For the text-containing cell, return its midpoint in (X, Y) coordinate format. 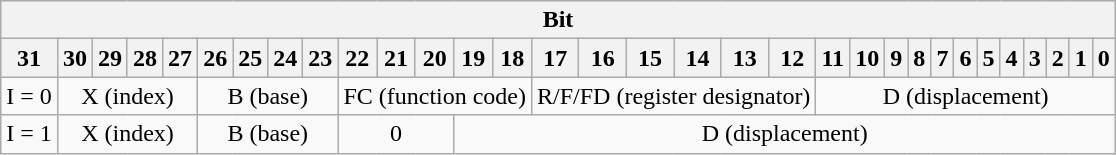
5 (988, 58)
16 (602, 58)
6 (966, 58)
10 (868, 58)
25 (250, 58)
1 (1080, 58)
24 (286, 58)
FC (function code) (435, 96)
9 (896, 58)
22 (358, 58)
14 (698, 58)
20 (434, 58)
28 (144, 58)
12 (792, 58)
30 (74, 58)
Bit (558, 20)
R/F/FD (register designator) (674, 96)
29 (110, 58)
21 (396, 58)
26 (216, 58)
7 (942, 58)
13 (744, 58)
15 (650, 58)
3 (1034, 58)
4 (1012, 58)
23 (320, 58)
27 (180, 58)
I = 1 (30, 134)
19 (474, 58)
17 (556, 58)
31 (30, 58)
I = 0 (30, 96)
18 (512, 58)
2 (1058, 58)
8 (920, 58)
11 (833, 58)
